Capture the cell that displays the provided text and extract its [X, Y] central coordinate. 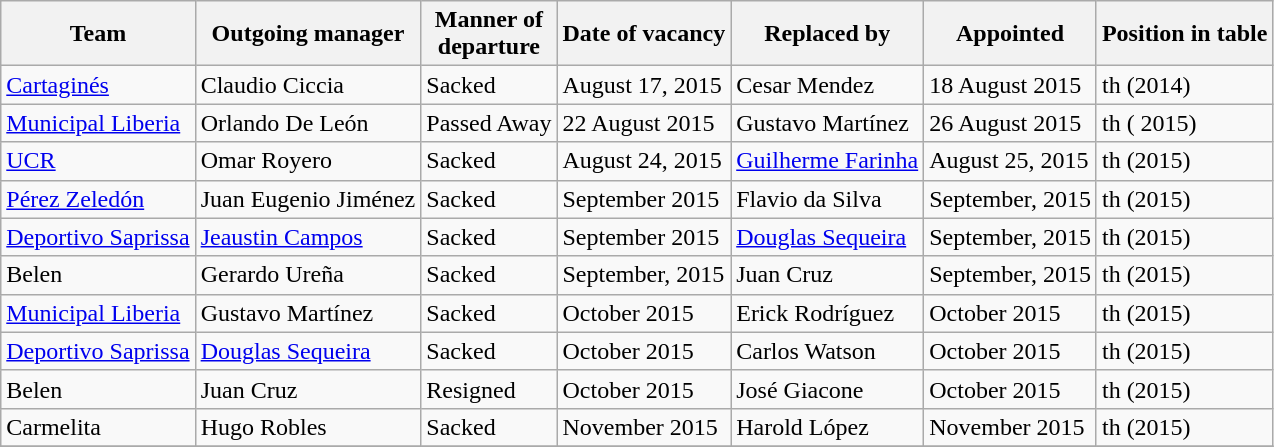
August 17, 2015 [644, 85]
Carmelita [98, 427]
22 August 2015 [644, 123]
José Giacone [828, 389]
th ( 2015) [1184, 123]
Gerardo Ureña [308, 275]
Resigned [489, 389]
Omar Royero [308, 161]
August 25, 2015 [1010, 161]
August 24, 2015 [644, 161]
Outgoing manager [308, 34]
UCR [98, 161]
Replaced by [828, 34]
Cartaginés [98, 85]
Hugo Robles [308, 427]
Orlando De León [308, 123]
Juan Eugenio Jiménez [308, 199]
Harold López [828, 427]
Erick Rodríguez [828, 313]
Appointed [1010, 34]
Carlos Watson [828, 351]
Team [98, 34]
Guilherme Farinha [828, 161]
Passed Away [489, 123]
Manner of departure [489, 34]
Position in table [1184, 34]
Pérez Zeledón [98, 199]
th (2014) [1184, 85]
Flavio da Silva [828, 199]
26 August 2015 [1010, 123]
Jeaustin Campos [308, 237]
Claudio Ciccia [308, 85]
18 August 2015 [1010, 85]
Date of vacancy [644, 34]
Cesar Mendez [828, 85]
